From the cell containing the given text, extract its center point as [X, Y] coordinate. 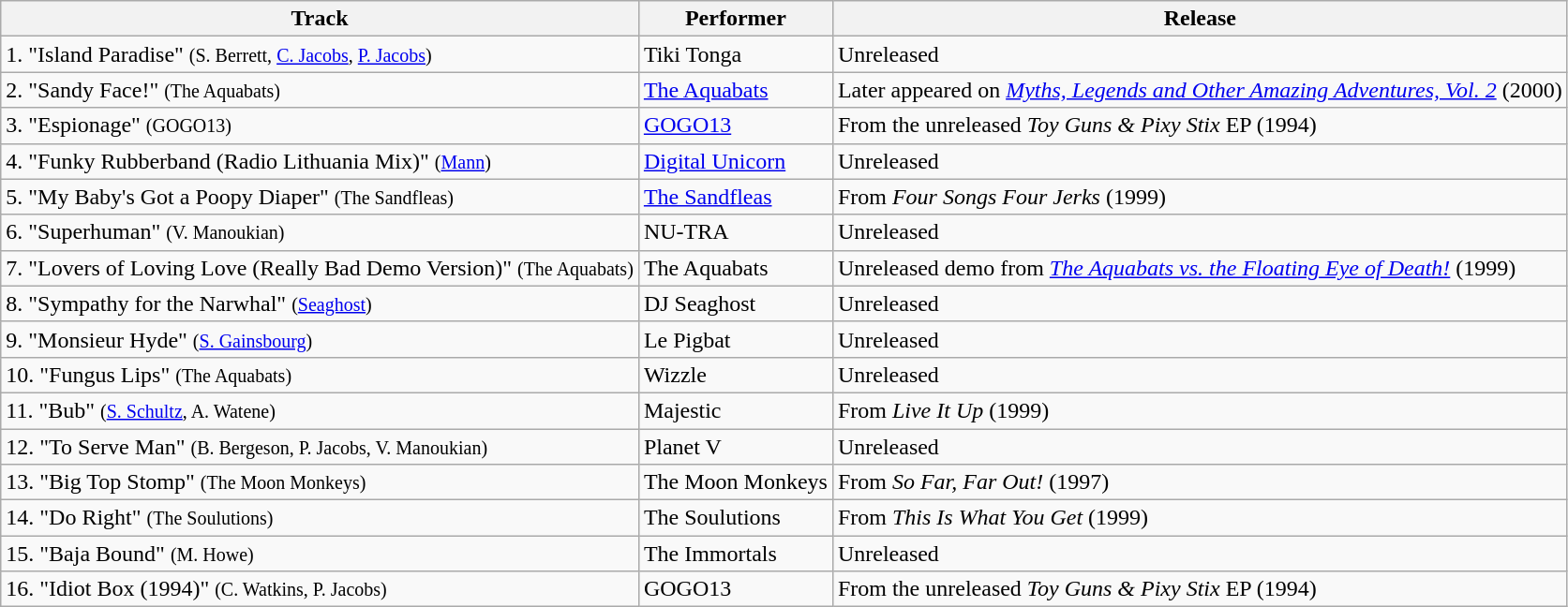
9. "Monsieur Hyde" (S. Gainsbourg) [321, 339]
Tiki Tonga [735, 54]
15. "Baja Bound" (M. Howe) [321, 554]
DJ Seaghost [735, 303]
From Four Songs Four Jerks (1999) [1200, 197]
The Sandfleas [735, 197]
Track [321, 19]
16. "Idiot Box (1994)" (C. Watkins, P. Jacobs) [321, 589]
Digital Unicorn [735, 161]
Unreleased demo from The Aquabats vs. the Floating Eye of Death! (1999) [1200, 268]
Release [1200, 19]
From This Is What You Get (1999) [1200, 518]
NU-TRA [735, 232]
Performer [735, 19]
Wizzle [735, 375]
7. "Lovers of Loving Love (Really Bad Demo Version)" (The Aquabats) [321, 268]
Later appeared on Myths, Legends and Other Amazing Adventures, Vol. 2 (2000) [1200, 90]
4. "Funky Rubberband (Radio Lithuania Mix)" (Mann) [321, 161]
3. "Espionage" (GOGO13) [321, 126]
1. "Island Paradise" (S. Berrett, C. Jacobs, P. Jacobs) [321, 54]
10. "Fungus Lips" (The Aquabats) [321, 375]
11. "Bub" (S. Schultz, A. Watene) [321, 410]
Le Pigbat [735, 339]
The Soulutions [735, 518]
2. "Sandy Face!" (The Aquabats) [321, 90]
12. "To Serve Man" (B. Bergeson, P. Jacobs, V. Manoukian) [321, 447]
From Live It Up (1999) [1200, 410]
14. "Do Right" (The Soulutions) [321, 518]
8. "Sympathy for the Narwhal" (Seaghost) [321, 303]
Majestic [735, 410]
5. "My Baby's Got a Poopy Diaper" (The Sandfleas) [321, 197]
6. "Superhuman" (V. Manoukian) [321, 232]
Planet V [735, 447]
From So Far, Far Out! (1997) [1200, 482]
13. "Big Top Stomp" (The Moon Monkeys) [321, 482]
The Moon Monkeys [735, 482]
The Immortals [735, 554]
